Detect which cell encompasses the target text, then output its [x, y] center coordinate. 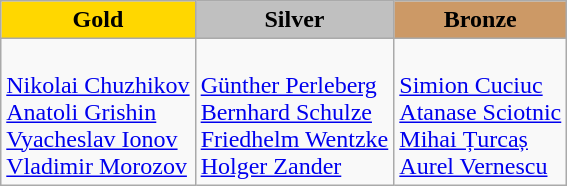
Gold [98, 20]
Bronze [480, 20]
Simion CuciucAtanase SciotnicMihai ȚurcașAurel Vernescu [480, 112]
Günther PerlebergBernhard SchulzeFriedhelm WentzkeHolger Zander [294, 112]
Nikolai ChuzhikovAnatoli GrishinVyacheslav IonovVladimir Morozov [98, 112]
Silver [294, 20]
